Return the [X, Y] coordinate for the center point of the cell that contains the specified text.  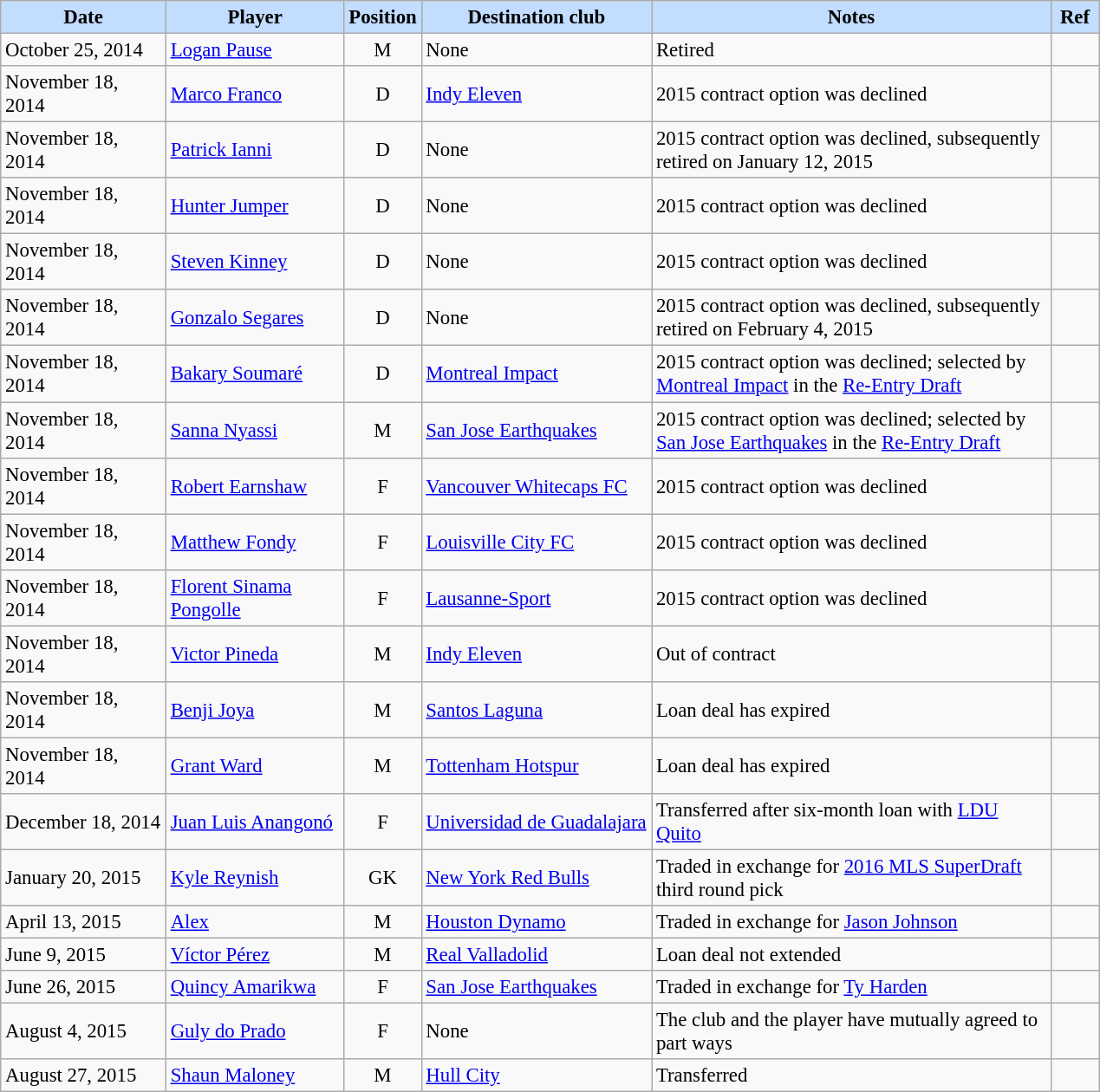
Florent Sinama Pongolle [255, 598]
Kyle Reynish [255, 877]
2015 contract option was declined; selected by Montreal Impact in the Re-Entry Draft [851, 374]
Notes [851, 17]
October 25, 2014 [83, 50]
Destination club [537, 17]
April 13, 2015 [83, 922]
2015 contract option was declined; selected by San Jose Earthquakes in the Re-Entry Draft [851, 430]
Hull City [537, 1076]
Juan Luis Anangonó [255, 822]
Out of contract [851, 653]
Tottenham Hotspur [537, 766]
August 4, 2015 [83, 1031]
Retired [851, 50]
2015 contract option was declined, subsequently retired on February 4, 2015 [851, 317]
Matthew Fondy [255, 543]
Transferred [851, 1076]
Guly do Prado [255, 1031]
Patrick Ianni [255, 151]
Vancouver Whitecaps FC [537, 485]
Universidad de Guadalajara [537, 822]
New York Red Bulls [537, 877]
Real Valladolid [537, 955]
December 18, 2014 [83, 822]
June 26, 2015 [83, 987]
Player [255, 17]
June 9, 2015 [83, 955]
January 20, 2015 [83, 877]
2015 contract option was declined, subsequently retired on January 12, 2015 [851, 151]
Santos Laguna [537, 711]
Position [383, 17]
Víctor Pérez [255, 955]
Grant Ward [255, 766]
Steven Kinney [255, 262]
Shaun Maloney [255, 1076]
Traded in exchange for Jason Johnson [851, 922]
Montreal Impact [537, 374]
Transferred after six-month loan with LDU Quito [851, 822]
Alex [255, 922]
Traded in exchange for Ty Harden [851, 987]
Ref [1075, 17]
Loan deal not extended [851, 955]
Benji Joya [255, 711]
Hunter Jumper [255, 206]
Traded in exchange for 2016 MLS SuperDraft third round pick [851, 877]
Marco Franco [255, 94]
Victor Pineda [255, 653]
Louisville City FC [537, 543]
The club and the player have mutually agreed to part ways [851, 1031]
Houston Dynamo [537, 922]
Date [83, 17]
Logan Pause [255, 50]
Robert Earnshaw [255, 485]
Gonzalo Segares [255, 317]
Bakary Soumaré [255, 374]
Sanna Nyassi [255, 430]
GK [383, 877]
August 27, 2015 [83, 1076]
Lausanne-Sport [537, 598]
Quincy Amarikwa [255, 987]
